Return [X, Y] of the center of cell containing provided text 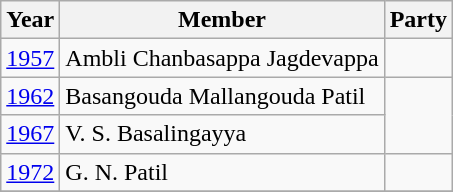
Party [418, 20]
Ambli Chanbasappa Jagdevappa [222, 58]
1957 [30, 58]
V. S. Basalingayya [222, 134]
1962 [30, 96]
1972 [30, 172]
Member [222, 20]
Basangouda Mallangouda Patil [222, 96]
1967 [30, 134]
Year [30, 20]
G. N. Patil [222, 172]
